Return [x, y] of the center of cell containing provided text 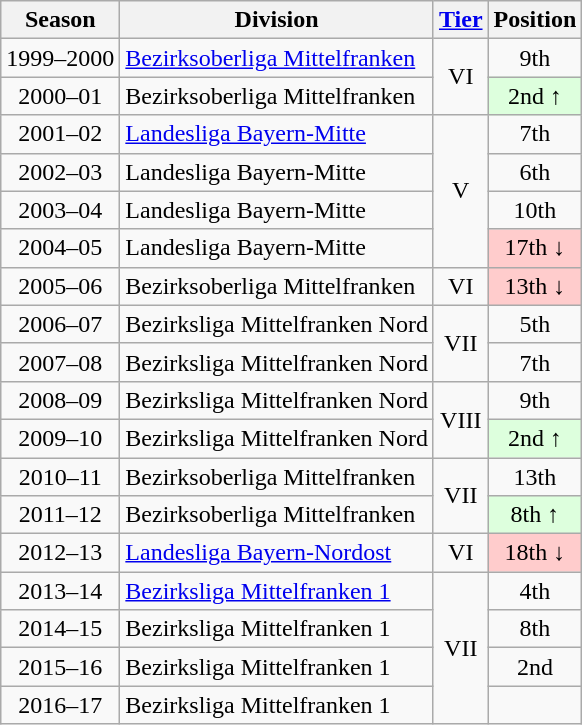
2004–05 [60, 248]
2001–02 [60, 134]
2007–08 [60, 362]
8th [535, 629]
Landesliga Bayern-Nordost [277, 553]
2009–10 [60, 438]
2012–13 [60, 553]
6th [535, 172]
2002–03 [60, 172]
VIII [460, 419]
2014–15 [60, 629]
13th ↓ [535, 286]
2000–01 [60, 96]
2006–07 [60, 324]
5th [535, 324]
17th ↓ [535, 248]
10th [535, 210]
2008–09 [60, 400]
2015–16 [60, 667]
2003–04 [60, 210]
2010–11 [60, 477]
2013–14 [60, 591]
1999–2000 [60, 58]
8th ↑ [535, 515]
2011–12 [60, 515]
Division [277, 20]
4th [535, 591]
2nd [535, 667]
V [460, 191]
2005–06 [60, 286]
2016–17 [60, 705]
13th [535, 477]
18th ↓ [535, 553]
Position [535, 20]
Season [60, 20]
Tier [460, 20]
